Determine the (x, y) coordinate at the center of the cell enclosing the given text.  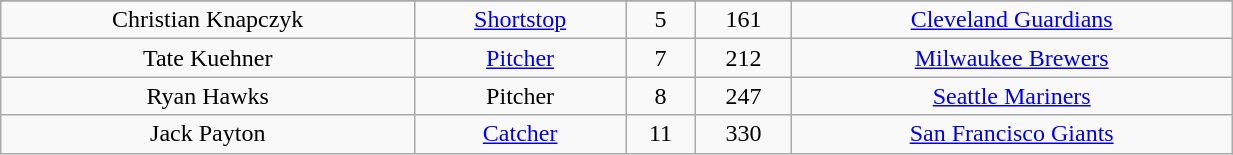
247 (743, 96)
Cleveland Guardians (1012, 20)
Shortstop (520, 20)
5 (661, 20)
330 (743, 134)
Seattle Mariners (1012, 96)
Catcher (520, 134)
8 (661, 96)
Tate Kuehner (208, 58)
Milwaukee Brewers (1012, 58)
Christian Knapczyk (208, 20)
Ryan Hawks (208, 96)
212 (743, 58)
San Francisco Giants (1012, 134)
11 (661, 134)
Jack Payton (208, 134)
7 (661, 58)
161 (743, 20)
